Locate the cell with the specified text and output its [x, y] center coordinate. 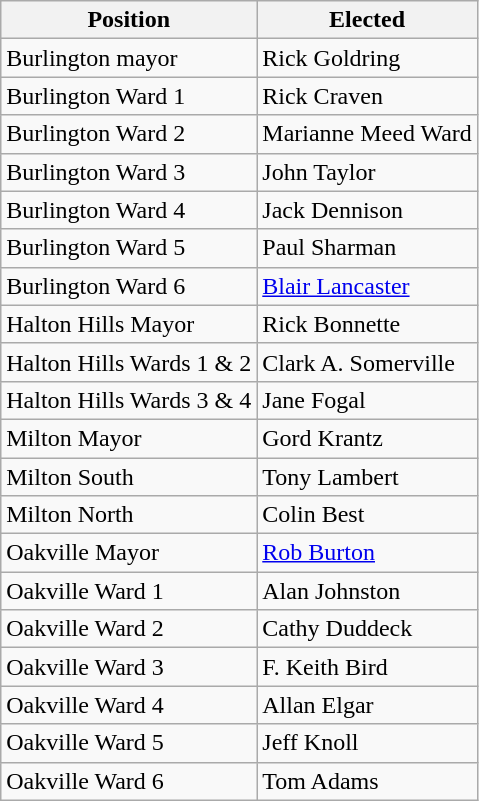
F. Keith Bird [368, 667]
Halton Hills Wards 1 & 2 [129, 362]
Rick Craven [368, 96]
Jack Dennison [368, 210]
Cathy Duddeck [368, 629]
Burlington Ward 3 [129, 172]
Marianne Meed Ward [368, 134]
Oakville Ward 5 [129, 743]
Oakville Ward 4 [129, 705]
Halton Hills Wards 3 & 4 [129, 400]
Oakville Ward 3 [129, 667]
Tony Lambert [368, 477]
Burlington Ward 5 [129, 248]
Rick Bonnette [368, 324]
Alan Johnston [368, 591]
Oakville Ward 2 [129, 629]
Paul Sharman [368, 248]
Oakville Ward 6 [129, 781]
Position [129, 20]
Milton North [129, 515]
Burlington Ward 6 [129, 286]
Milton South [129, 477]
Blair Lancaster [368, 286]
Halton Hills Mayor [129, 324]
Oakville Mayor [129, 553]
Burlington mayor [129, 58]
Jeff Knoll [368, 743]
Colin Best [368, 515]
Rob Burton [368, 553]
Elected [368, 20]
Burlington Ward 1 [129, 96]
Clark A. Somerville [368, 362]
Tom Adams [368, 781]
Milton Mayor [129, 438]
John Taylor [368, 172]
Rick Goldring [368, 58]
Burlington Ward 2 [129, 134]
Gord Krantz [368, 438]
Jane Fogal [368, 400]
Burlington Ward 4 [129, 210]
Allan Elgar [368, 705]
Oakville Ward 1 [129, 591]
